Find where the given text appears and provide that cell's center as [X, Y] coordinate. 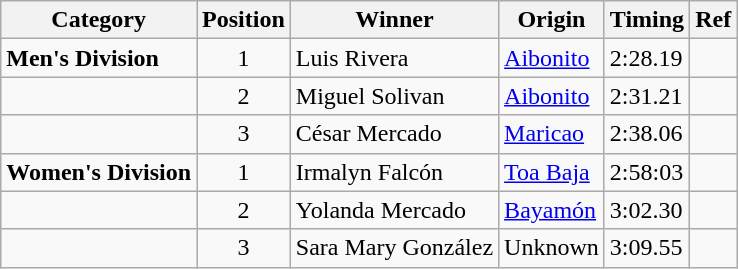
Miguel Solivan [394, 96]
Category [99, 20]
2:58:03 [646, 172]
Winner [394, 20]
Men's Division [99, 58]
Sara Mary González [394, 248]
Maricao [552, 134]
Timing [646, 20]
2:31.21 [646, 96]
Yolanda Mercado [394, 210]
César Mercado [394, 134]
Bayamón [552, 210]
3:09.55 [646, 248]
Origin [552, 20]
Women's Division [99, 172]
Position [244, 20]
Unknown [552, 248]
Luis Rivera [394, 58]
2:38.06 [646, 134]
2:28.19 [646, 58]
Toa Baja [552, 172]
3:02.30 [646, 210]
Irmalyn Falcón [394, 172]
Ref [714, 20]
